Return [x, y] of the center of cell containing provided text 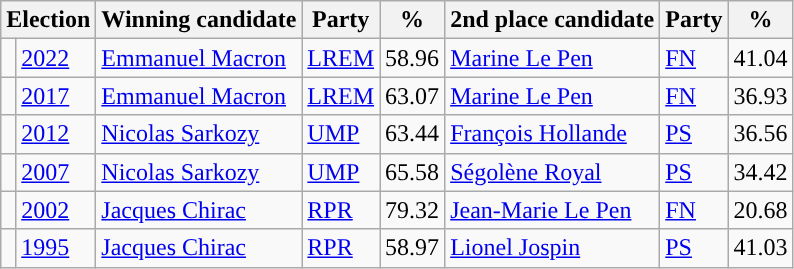
Ségolène Royal [552, 172]
Election [48, 20]
36.56 [760, 134]
58.96 [412, 58]
François Hollande [552, 134]
Lionel Jospin [552, 248]
58.97 [412, 248]
2012 [56, 134]
2002 [56, 210]
63.07 [412, 96]
65.58 [412, 172]
2017 [56, 96]
41.04 [760, 58]
63.44 [412, 134]
Jean-Marie Le Pen [552, 210]
79.32 [412, 210]
2nd place candidate [552, 20]
20.68 [760, 210]
41.03 [760, 248]
Winning candidate [199, 20]
1995 [56, 248]
2022 [56, 58]
36.93 [760, 96]
2007 [56, 172]
34.42 [760, 172]
